Find where the given text appears and provide that cell's center as (x, y) coordinate. 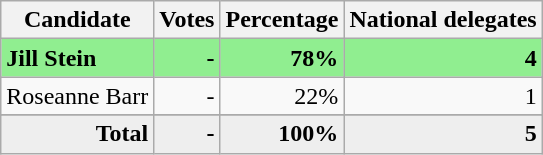
Candidate (78, 20)
1 (443, 96)
Total (78, 134)
4 (443, 58)
Votes (187, 20)
Roseanne Barr (78, 96)
5 (443, 134)
100% (282, 134)
Percentage (282, 20)
22% (282, 96)
78% (282, 58)
National delegates (443, 20)
Jill Stein (78, 58)
